Output the (x, y) coordinate of the center of the cell containing the given text.  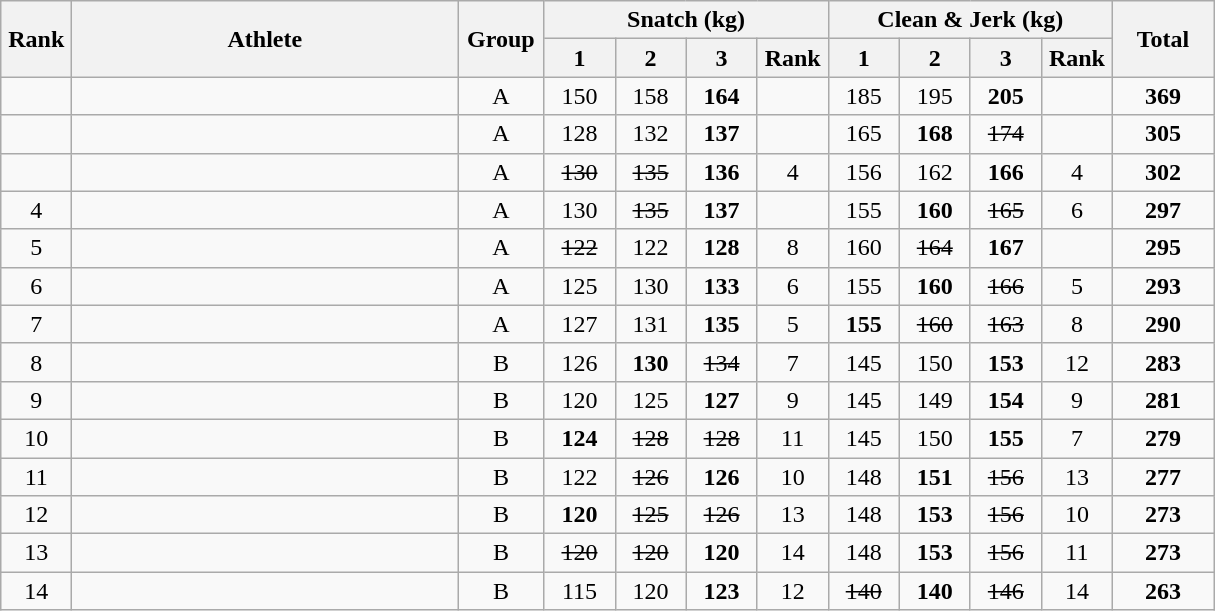
185 (864, 96)
369 (1162, 96)
297 (1162, 210)
290 (1162, 324)
279 (1162, 438)
Clean & Jerk (kg) (970, 20)
163 (1006, 324)
162 (934, 172)
134 (722, 362)
277 (1162, 477)
123 (722, 591)
151 (934, 477)
281 (1162, 400)
Snatch (kg) (686, 20)
302 (1162, 172)
Group (501, 39)
131 (650, 324)
283 (1162, 362)
305 (1162, 134)
146 (1006, 591)
132 (650, 134)
Athlete (265, 39)
115 (580, 591)
174 (1006, 134)
136 (722, 172)
149 (934, 400)
293 (1162, 286)
168 (934, 134)
205 (1006, 96)
154 (1006, 400)
Total (1162, 39)
133 (722, 286)
167 (1006, 248)
295 (1162, 248)
195 (934, 96)
263 (1162, 591)
124 (580, 438)
158 (650, 96)
